Output the [X, Y] coordinate of the center of the cell containing the given text.  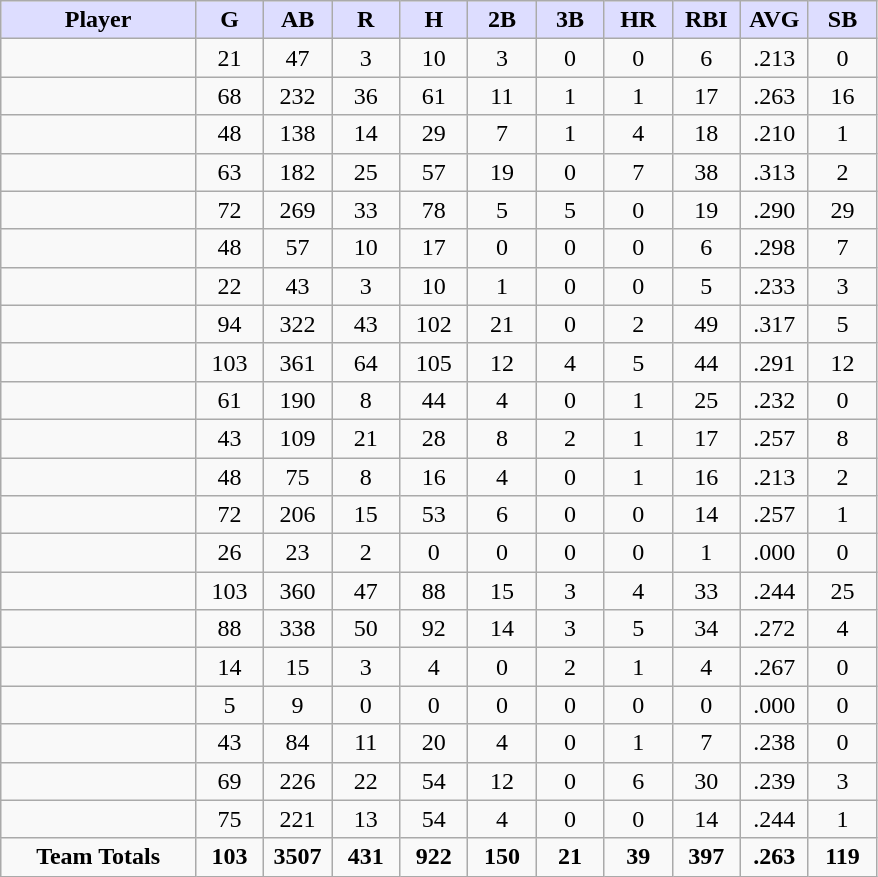
63 [229, 172]
RBI [706, 20]
AVG [774, 20]
182 [298, 172]
39 [638, 857]
338 [298, 629]
.238 [774, 743]
94 [229, 324]
109 [298, 438]
2B [502, 20]
64 [366, 362]
.272 [774, 629]
.267 [774, 667]
361 [298, 362]
84 [298, 743]
Player [98, 20]
105 [434, 362]
9 [298, 705]
49 [706, 324]
26 [229, 553]
20 [434, 743]
431 [366, 857]
.313 [774, 172]
50 [366, 629]
922 [434, 857]
119 [842, 857]
68 [229, 96]
3B [570, 20]
78 [434, 210]
13 [366, 819]
30 [706, 781]
.291 [774, 362]
360 [298, 591]
36 [366, 96]
226 [298, 781]
92 [434, 629]
AB [298, 20]
Team Totals [98, 857]
H [434, 20]
190 [298, 400]
.239 [774, 781]
.298 [774, 248]
R [366, 20]
138 [298, 134]
18 [706, 134]
.290 [774, 210]
150 [502, 857]
269 [298, 210]
322 [298, 324]
3507 [298, 857]
38 [706, 172]
SB [842, 20]
102 [434, 324]
23 [298, 553]
HR [638, 20]
53 [434, 515]
69 [229, 781]
.233 [774, 286]
.210 [774, 134]
34 [706, 629]
397 [706, 857]
28 [434, 438]
221 [298, 819]
206 [298, 515]
232 [298, 96]
G [229, 20]
.232 [774, 400]
.317 [774, 324]
